Search for the cell housing the specified text and yield its (X, Y) center coordinate. 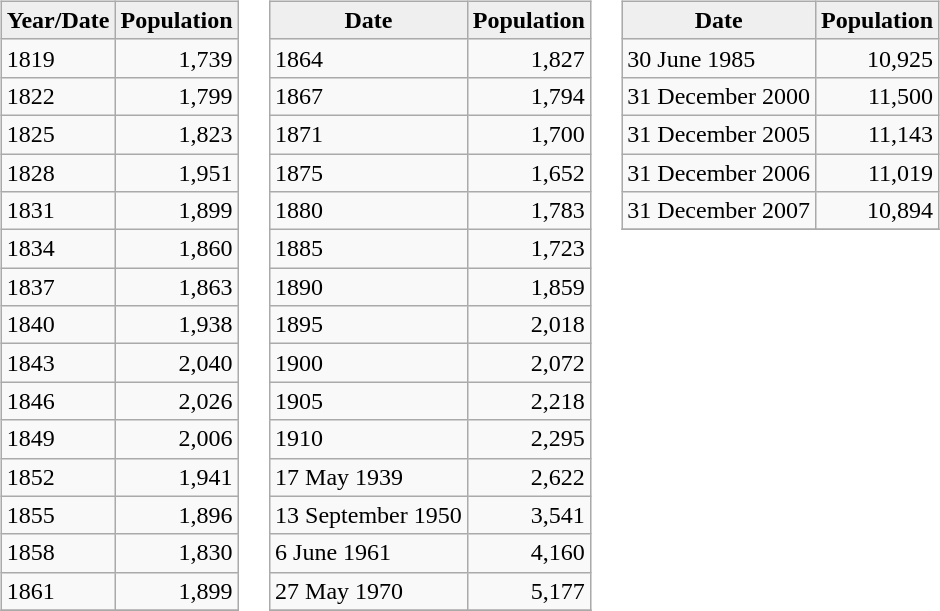
1890 (369, 287)
1834 (58, 249)
1,863 (176, 287)
1846 (58, 401)
13 September 1950 (369, 515)
2,018 (528, 325)
1,739 (176, 58)
1,723 (528, 249)
1875 (369, 173)
2,026 (176, 401)
1,652 (528, 173)
1910 (369, 439)
1861 (58, 591)
1,896 (176, 515)
1,941 (176, 477)
1900 (369, 363)
1,860 (176, 249)
1871 (369, 134)
1,799 (176, 96)
1,938 (176, 325)
1849 (58, 439)
1864 (369, 58)
1,827 (528, 58)
1855 (58, 515)
2,072 (528, 363)
31 December 2005 (719, 134)
2,006 (176, 439)
10,894 (876, 211)
1843 (58, 363)
1840 (58, 325)
1,951 (176, 173)
Year/Date (58, 20)
2,295 (528, 439)
5,177 (528, 591)
4,160 (528, 553)
1858 (58, 553)
1819 (58, 58)
30 June 1985 (719, 58)
11,143 (876, 134)
1,794 (528, 96)
1880 (369, 211)
1885 (369, 249)
1822 (58, 96)
1,783 (528, 211)
6 June 1961 (369, 553)
17 May 1939 (369, 477)
1,700 (528, 134)
1825 (58, 134)
1867 (369, 96)
1,830 (176, 553)
1852 (58, 477)
1837 (58, 287)
1828 (58, 173)
1,859 (528, 287)
2,040 (176, 363)
2,622 (528, 477)
1905 (369, 401)
31 December 2006 (719, 173)
2,218 (528, 401)
1895 (369, 325)
27 May 1970 (369, 591)
1831 (58, 211)
31 December 2000 (719, 96)
11,019 (876, 173)
31 December 2007 (719, 211)
10,925 (876, 58)
1,823 (176, 134)
11,500 (876, 96)
3,541 (528, 515)
